Find where the given text appears and provide that cell's center as (X, Y) coordinate. 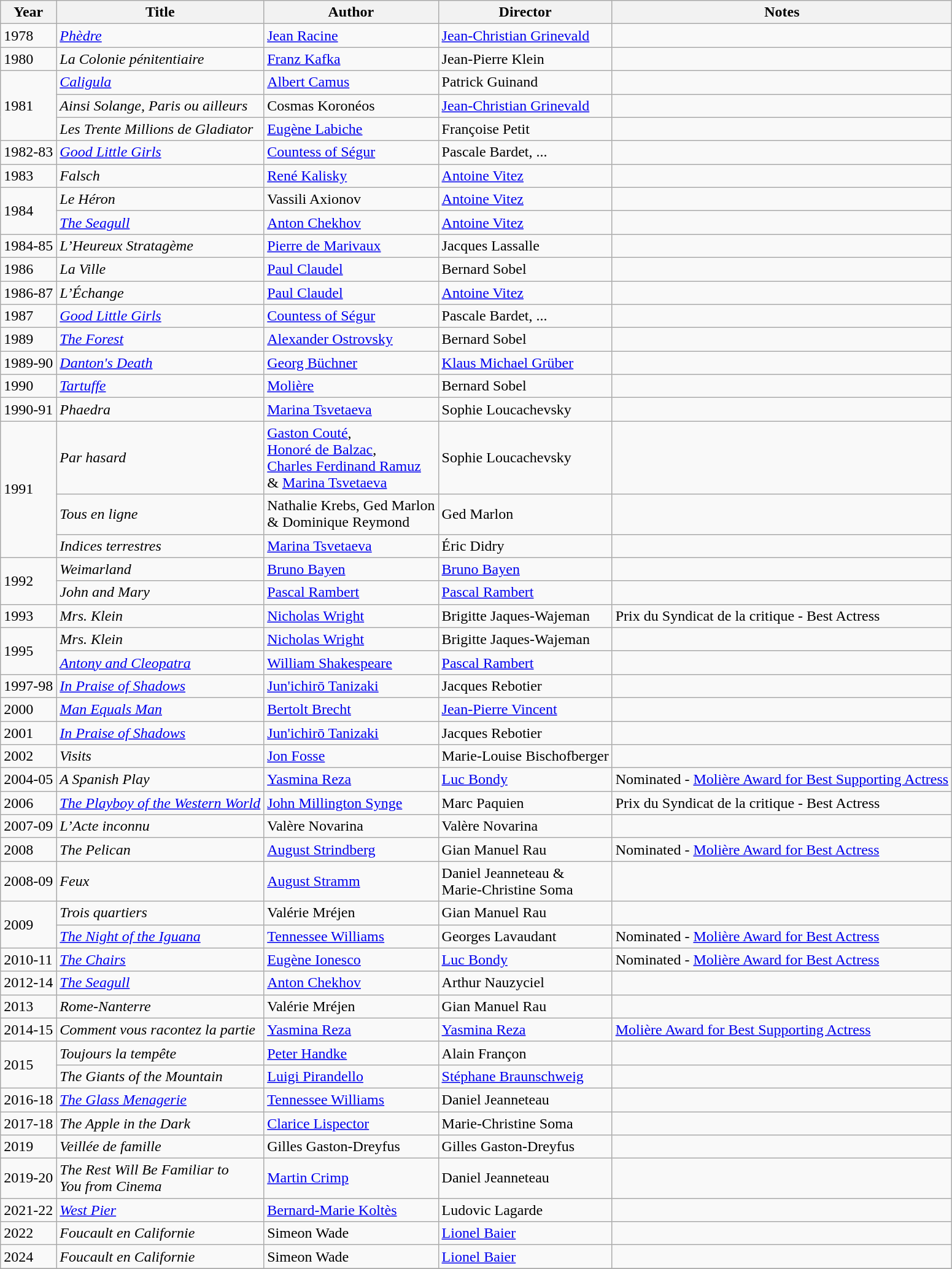
Notes (782, 12)
2012-14 (28, 983)
2019-20 (28, 1179)
2000 (28, 709)
The Forest (160, 340)
Feux (160, 882)
Rome-Nanterre (160, 1006)
La Ville (160, 269)
2008 (28, 850)
John and Mary (160, 592)
Molière Award for Best Supporting Actress (782, 1030)
Patrick Guinand (525, 82)
Daniel Jeanneteau &Marie-Christine Soma (525, 882)
Luigi Pirandello (351, 1076)
A Spanish Play (160, 780)
1995 (28, 651)
The Playboy of the Western World (160, 803)
Clarice Lispector (351, 1123)
Jon Fosse (351, 756)
Alain Françon (525, 1053)
The Rest Will Be Familiar to You from Cinema (160, 1179)
Françoise Petit (525, 129)
Phèdre (160, 36)
Tous en ligne (160, 514)
Bertolt Brecht (351, 709)
Jean-Pierre Klein (525, 59)
Phaedra (160, 409)
Marie-Christine Soma (525, 1123)
2002 (28, 756)
1997-98 (28, 686)
2024 (28, 1257)
1984-85 (28, 246)
Eugène Ionesco (351, 960)
L’Échange (160, 293)
L’Heureux Stratagème (160, 246)
Toujours la tempête (160, 1053)
2010-11 (28, 960)
John Millington Synge (351, 803)
L’Acte inconnu (160, 826)
La Colonie pénitentiaire (160, 59)
Title (160, 12)
1990 (28, 386)
2016-18 (28, 1100)
Le Héron (160, 199)
2006 (28, 803)
1980 (28, 59)
The Pelican (160, 850)
Eugène Labiche (351, 129)
Marc Paquien (525, 803)
1986-87 (28, 293)
Stéphane Braunschweig (525, 1076)
Vassili Axionov (351, 199)
Man Equals Man (160, 709)
1978 (28, 36)
2015 (28, 1065)
2017-18 (28, 1123)
1986 (28, 269)
1991 (28, 489)
1984 (28, 211)
Pierre de Marivaux (351, 246)
Cosmas Koronéos (351, 106)
1981 (28, 106)
Ludovic Lagarde (525, 1210)
Martin Crimp (351, 1179)
Antony and Cleopatra (160, 662)
2001 (28, 732)
Bernard-Marie Koltès (351, 1210)
The Giants of the Mountain (160, 1076)
Georges Lavaudant (525, 936)
Caligula (160, 82)
2007-09 (28, 826)
Ainsi Solange, Paris ou ailleurs (160, 106)
Ged Marlon (525, 514)
2014-15 (28, 1030)
Danton's Death (160, 363)
Klaus Michael Grüber (525, 363)
The Night of the Iguana (160, 936)
2008-09 (28, 882)
1982-83 (28, 152)
1989-90 (28, 363)
West Pier (160, 1210)
Marie-Louise Bischofberger (525, 756)
Albert Camus (351, 82)
Par hasard (160, 458)
Jacques Lassalle (525, 246)
2021-22 (28, 1210)
Éric Didry (525, 546)
Nathalie Krebs, Ged Marlon & Dominique Reymond (351, 514)
Nominated - Molière Award for Best Supporting Actress (782, 780)
Georg Büchner (351, 363)
Les Trente Millions de Gladiator (160, 129)
1987 (28, 316)
2022 (28, 1233)
Gaston Couté, Honoré de Balzac, Charles Ferdinand Ramuz & Marina Tsvetaeva (351, 458)
Alexander Ostrovsky (351, 340)
The Chairs (160, 960)
Author (351, 12)
Arthur Nauzyciel (525, 983)
Trois quartiers (160, 913)
1992 (28, 581)
1993 (28, 616)
August Strindberg (351, 850)
Veillée de famille (160, 1147)
Jean Racine (351, 36)
2009 (28, 925)
Tartuffe (160, 386)
Molière (351, 386)
Comment vous racontez la partie (160, 1030)
Visits (160, 756)
William Shakespeare (351, 662)
2013 (28, 1006)
August Stramm (351, 882)
2004-05 (28, 780)
Year (28, 12)
Director (525, 12)
The Glass Menagerie (160, 1100)
René Kalisky (351, 176)
Peter Handke (351, 1053)
Weimarland (160, 569)
1989 (28, 340)
Falsch (160, 176)
Jean-Pierre Vincent (525, 709)
Franz Kafka (351, 59)
2019 (28, 1147)
The Apple in the Dark (160, 1123)
1990-91 (28, 409)
Indices terrestres (160, 546)
1983 (28, 176)
